Determine the (x, y) coordinate at the center of the cell enclosing the given text.  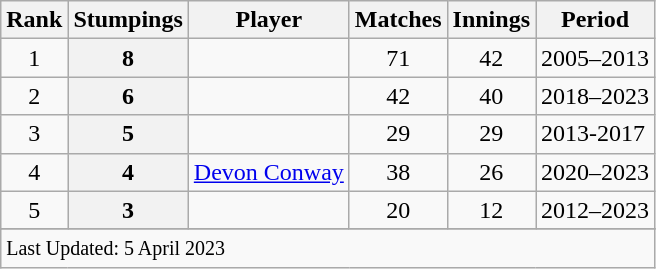
Period (596, 20)
38 (398, 172)
71 (398, 58)
1 (34, 58)
6 (128, 96)
2 (34, 96)
2012–2023 (596, 210)
Rank (34, 20)
26 (491, 172)
Matches (398, 20)
Player (268, 20)
8 (128, 58)
2005–2013 (596, 58)
2020–2023 (596, 172)
12 (491, 210)
Devon Conway (268, 172)
40 (491, 96)
2018–2023 (596, 96)
20 (398, 210)
Stumpings (128, 20)
Last Updated: 5 April 2023 (328, 248)
2013-2017 (596, 134)
Innings (491, 20)
